Extract the (X, Y) coordinate from the center of the cell holding the provided text.  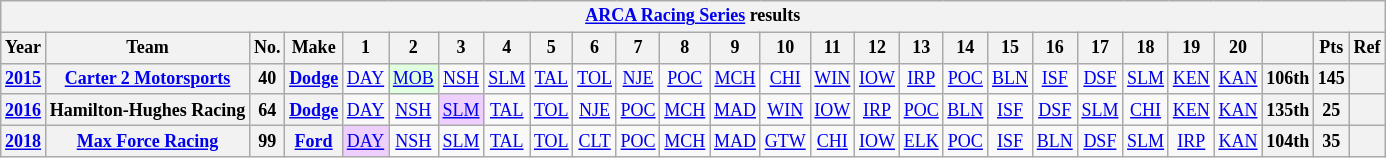
5 (552, 48)
25 (1331, 110)
64 (268, 110)
40 (268, 78)
2016 (24, 110)
7 (638, 48)
11 (832, 48)
MOB (413, 78)
19 (1191, 48)
6 (594, 48)
2 (413, 48)
ELK (921, 140)
Hamilton-Hughes Racing (147, 110)
4 (507, 48)
14 (966, 48)
20 (1238, 48)
18 (1146, 48)
GTW (785, 140)
10 (785, 48)
9 (736, 48)
Carter 2 Motorsports (147, 78)
145 (1331, 78)
15 (1010, 48)
8 (685, 48)
Make (314, 48)
2018 (24, 140)
3 (461, 48)
104th (1288, 140)
12 (878, 48)
16 (1054, 48)
Ref (1367, 48)
1 (365, 48)
2015 (24, 78)
17 (1100, 48)
Team (147, 48)
ARCA Racing Series results (693, 16)
Pts (1331, 48)
CLT (594, 140)
Year (24, 48)
35 (1331, 140)
99 (268, 140)
13 (921, 48)
106th (1288, 78)
No. (268, 48)
135th (1288, 110)
Ford (314, 140)
Max Force Racing (147, 140)
